Provide the (x, y) coordinate of the cell's center where the given text is located.  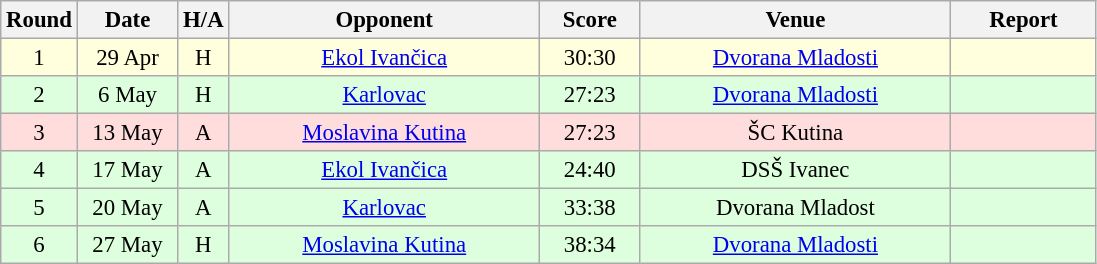
24:40 (590, 170)
Round (39, 20)
30:30 (590, 58)
Date (128, 20)
Opponent (384, 20)
H/A (204, 20)
Venue (796, 20)
38:34 (590, 245)
Dvorana Mladost (796, 208)
6 (39, 245)
1 (39, 58)
17 May (128, 170)
27 May (128, 245)
2 (39, 95)
ŠC Kutina (796, 133)
33:38 (590, 208)
20 May (128, 208)
Report (1024, 20)
5 (39, 208)
3 (39, 133)
4 (39, 170)
Score (590, 20)
6 May (128, 95)
13 May (128, 133)
29 Apr (128, 58)
DSŠ Ivanec (796, 170)
